Pinpoint the cell where the given text exists, returning its [X, Y] midpoint coordinate. 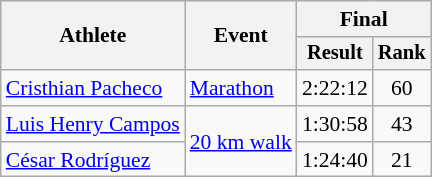
2:22:12 [335, 88]
Final [364, 19]
Event [241, 36]
Cristhian Pacheco [93, 88]
60 [402, 88]
20 km walk [241, 142]
Athlete [93, 36]
Luis Henry Campos [93, 124]
Marathon [241, 88]
Rank [402, 54]
43 [402, 124]
Result [335, 54]
1:30:58 [335, 124]
